Output the (x, y) coordinate of the center of the cell containing the given text.  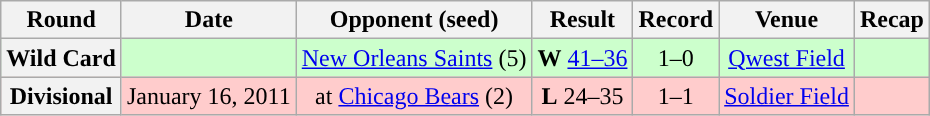
Opponent (seed) (414, 20)
Venue (787, 20)
Wild Card (62, 58)
Divisional (62, 96)
New Orleans Saints (5) (414, 58)
Round (62, 20)
Record (676, 20)
L 24–35 (582, 96)
Qwest Field (787, 58)
Recap (892, 20)
1–1 (676, 96)
Soldier Field (787, 96)
Date (208, 20)
W 41–36 (582, 58)
Result (582, 20)
1–0 (676, 58)
January 16, 2011 (208, 96)
at Chicago Bears (2) (414, 96)
